Locate the cell with the specified text and output its [X, Y] center coordinate. 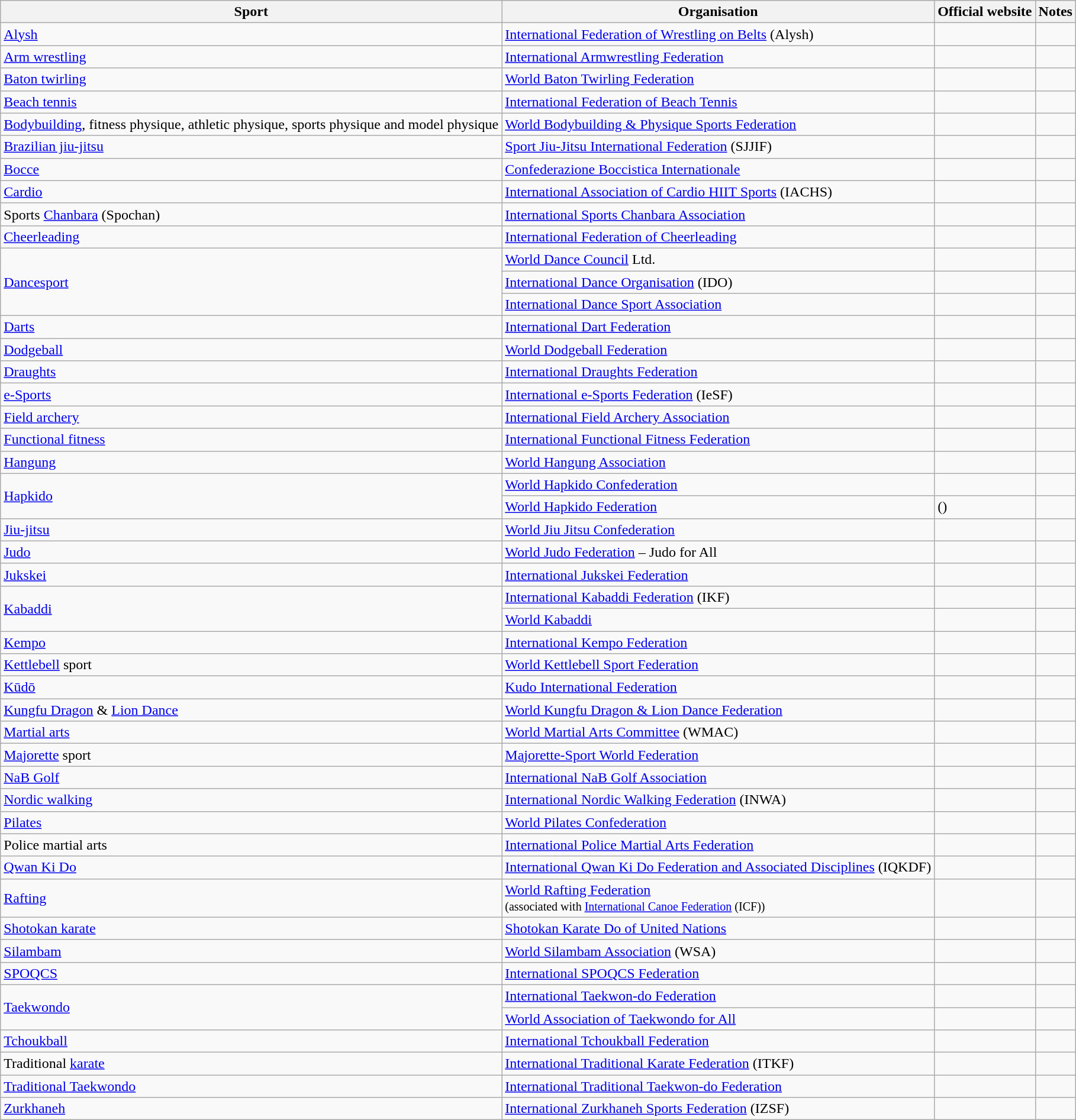
World Hangung Association [719, 462]
Bodybuilding, fitness physique, athletic physique, sports physique and model physique [251, 124]
International NaB Golf Association [719, 777]
Dodgeball [251, 350]
Alysh [251, 34]
World Rafting Federation (associated with International Canoe Federation (ICF)) [719, 898]
Confederazione Boccistica Internationale [719, 169]
International Sports Chanbara Association [719, 214]
International Police Martial Arts Federation [719, 845]
NaB Golf [251, 777]
World Kabaddi [719, 619]
Sport [251, 12]
International Qwan Ki Do Federation and Associated Disciplines (IQKDF) [719, 867]
World Judo Federation – Judo for All [719, 552]
World Jiu Jitsu Confederation [719, 530]
International Field Archery Association [719, 417]
Kungfu Dragon & Lion Dance [251, 710]
Arm wrestling [251, 57]
International Armwrestling Federation [719, 57]
World Pilates Confederation [719, 822]
Sport Jiu-Jitsu International Federation (SJJIF) [719, 147]
SPOQCS [251, 973]
Majorette sport [251, 755]
Brazilian jiu-jitsu [251, 147]
International Kempo Federation [719, 642]
Traditional Taekwondo [251, 1086]
World Kettlebell Sport Federation [719, 665]
Judo [251, 552]
World Kungfu Dragon & Lion Dance Federation [719, 710]
International Nordic Walking Federation (INWA) [719, 800]
International Taekwon-do Federation [719, 996]
International Tchoukball Federation [719, 1041]
Qwan Ki Do [251, 867]
International Jukskei Federation [719, 574]
Bocce [251, 169]
Kudo International Federation [719, 688]
Martial arts [251, 732]
Functional fitness [251, 440]
Hapkido [251, 496]
Shotokan Karate Do of United Nations [719, 928]
International Traditional Taekwon-do Federation [719, 1086]
International Federation of Wrestling on Belts (Alysh) [719, 34]
Notes [1055, 12]
Traditional karate [251, 1064]
International Dance Organisation (IDO) [719, 282]
Rafting [251, 898]
World Hapkido Confederation [719, 485]
Dancesport [251, 282]
Jukskei [251, 574]
Draughts [251, 372]
Silambam [251, 951]
Baton twirling [251, 79]
Majorette-Sport World Federation [719, 755]
World Bodybuilding & Physique Sports Federation [719, 124]
International Federation of Beach Tennis [719, 102]
Kettlebell sport [251, 665]
Beach tennis [251, 102]
Official website [985, 12]
Pilates [251, 822]
International Association of Cardio HIIT Sports (IACHS) [719, 192]
Nordic walking [251, 800]
Organisation [719, 12]
International Kabaddi Federation (IKF) [719, 597]
Kempo [251, 642]
Police martial arts [251, 845]
Cheerleading [251, 237]
World Silambam Association (WSA) [719, 951]
() [985, 507]
International Dance Sport Association [719, 305]
Kabaddi [251, 608]
Taekwondo [251, 1007]
International e-Sports Federation (IeSF) [719, 395]
World Baton Twirling Federation [719, 79]
Shotokan karate [251, 928]
International Functional Fitness Federation [719, 440]
International Traditional Karate Federation (ITKF) [719, 1064]
International SPOQCS Federation [719, 973]
e-Sports [251, 395]
World Dodgeball Federation [719, 350]
Darts [251, 327]
Cardio [251, 192]
International Federation of Cheerleading [719, 237]
International Draughts Federation [719, 372]
Jiu-jitsu [251, 530]
World Hapkido Federation [719, 507]
Field archery [251, 417]
World Dance Council Ltd. [719, 259]
Hangung [251, 462]
World Martial Arts Committee (WMAC) [719, 732]
World Association of Taekwondo for All [719, 1018]
Zurkhaneh [251, 1109]
International Dart Federation [719, 327]
Kūdō [251, 688]
Tchoukball [251, 1041]
International Zurkhaneh Sports Federation (IZSF) [719, 1109]
Sports Chanbara (Spochan) [251, 214]
